Capture the cell that displays the provided text and extract its (X, Y) central coordinate. 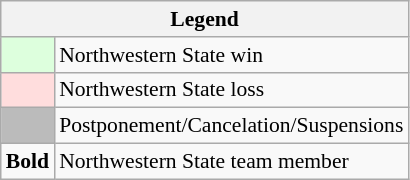
Northwestern State team member (231, 162)
Bold (28, 162)
Northwestern State loss (231, 90)
Postponement/Cancelation/Suspensions (231, 126)
Legend (205, 19)
Northwestern State win (231, 55)
